For the text-containing cell, return its midpoint in [X, Y] coordinate format. 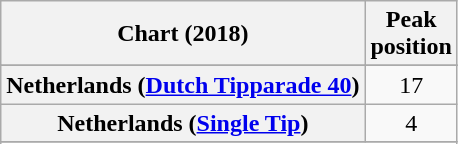
4 [411, 123]
Netherlands (Dutch Tipparade 40) [183, 85]
17 [411, 85]
Chart (2018) [183, 34]
Netherlands (Single Tip) [183, 123]
Peak position [411, 34]
